Locate the cell with the specified text and output its [x, y] center coordinate. 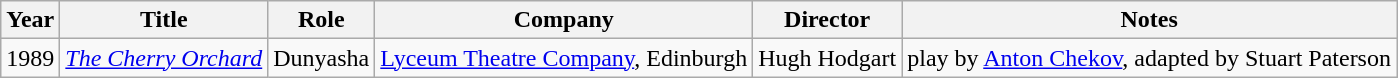
play by Anton Chekov, adapted by Stuart Paterson [1150, 58]
Title [164, 20]
Hugh Hodgart [828, 58]
Director [828, 20]
Role [322, 20]
Company [564, 20]
The Cherry Orchard [164, 58]
Notes [1150, 20]
Year [30, 20]
Lyceum Theatre Company, Edinburgh [564, 58]
Dunyasha [322, 58]
1989 [30, 58]
